Identify which cell holds the provided text, then report its (x, y) central coordinate. 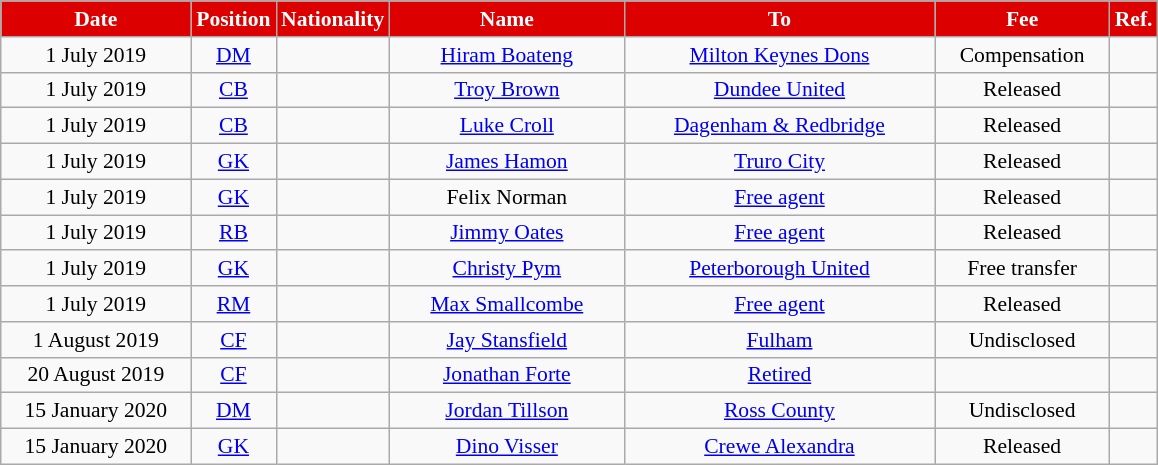
Fee (1022, 19)
Dino Visser (506, 447)
To (779, 19)
Date (96, 19)
Max Smallcombe (506, 304)
Jay Stansfield (506, 340)
Peterborough United (779, 269)
Christy Pym (506, 269)
1 August 2019 (96, 340)
Dundee United (779, 90)
Position (234, 19)
Jonathan Forte (506, 375)
Hiram Boateng (506, 55)
RB (234, 233)
Felix Norman (506, 197)
Truro City (779, 162)
RM (234, 304)
Ross County (779, 411)
Nationality (332, 19)
Free transfer (1022, 269)
Jimmy Oates (506, 233)
Compensation (1022, 55)
Jordan Tillson (506, 411)
James Hamon (506, 162)
Fulham (779, 340)
Milton Keynes Dons (779, 55)
Retired (779, 375)
Ref. (1134, 19)
Name (506, 19)
Crewe Alexandra (779, 447)
Troy Brown (506, 90)
Luke Croll (506, 126)
Dagenham & Redbridge (779, 126)
20 August 2019 (96, 375)
